Return the [X, Y] coordinate for the center point of the cell that contains the specified text.  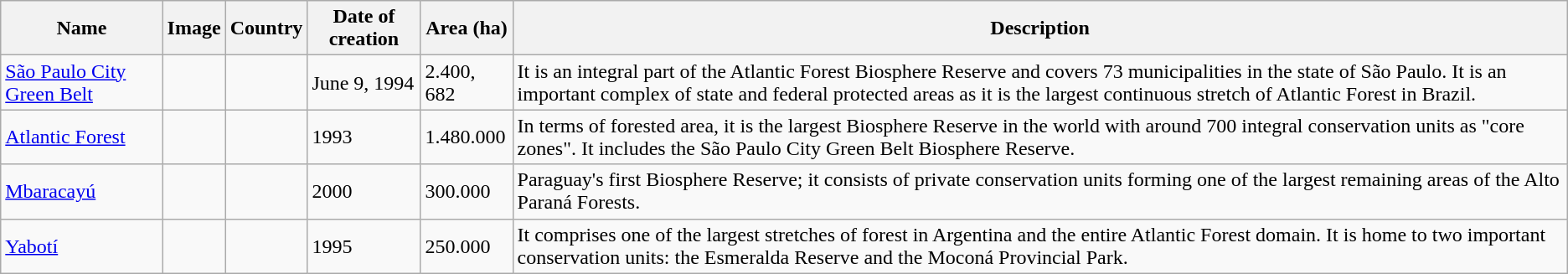
1993 [364, 137]
June 9, 1994 [364, 82]
São Paulo City Green Belt [82, 82]
Image [194, 28]
Atlantic Forest [82, 137]
2.400, 682 [467, 82]
2000 [364, 191]
300.000 [467, 191]
1995 [364, 246]
Name [82, 28]
Yabotí [82, 246]
Paraguay's first Biosphere Reserve; it consists of private conservation units forming one of the largest remaining areas of the Alto Paraná Forests. [1040, 191]
Country [266, 28]
Mbaracayú [82, 191]
250.000 [467, 246]
Area (ha) [467, 28]
Date of creation [364, 28]
Description [1040, 28]
1.480.000 [467, 137]
